Determine the [x, y] coordinate at the center of the cell enclosing the given text.  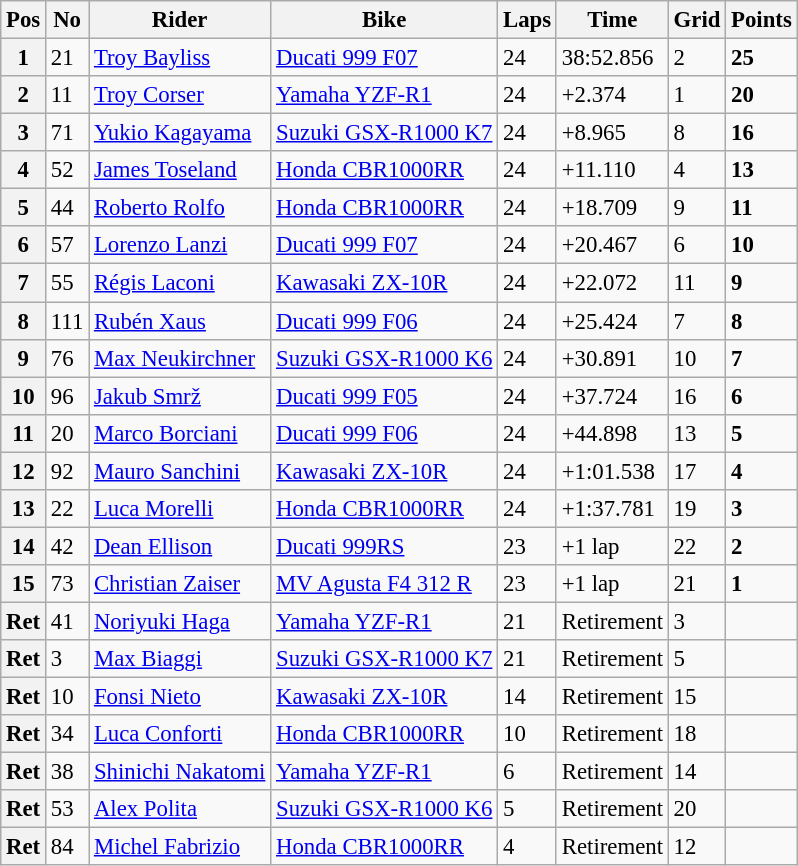
Max Neukirchner [180, 358]
+11.110 [612, 170]
+2.374 [612, 95]
Jakub Smrž [180, 396]
Ducati 999RS [384, 546]
96 [68, 396]
73 [68, 584]
Time [612, 20]
Dean Ellison [180, 546]
41 [68, 621]
76 [68, 358]
+20.467 [612, 245]
+8.965 [612, 133]
Max Biaggi [180, 659]
Rider [180, 20]
25 [762, 58]
17 [696, 471]
+25.424 [612, 321]
Roberto Rolfo [180, 208]
MV Agusta F4 312 R [384, 584]
Laps [528, 20]
Michel Fabrizio [180, 847]
Shinichi Nakatomi [180, 772]
Points [762, 20]
44 [68, 208]
James Toseland [180, 170]
38 [68, 772]
38:52.856 [612, 58]
52 [68, 170]
+30.891 [612, 358]
Rubén Xaus [180, 321]
+1:01.538 [612, 471]
+18.709 [612, 208]
Luca Conforti [180, 734]
Bike [384, 20]
No [68, 20]
Christian Zaiser [180, 584]
18 [696, 734]
111 [68, 321]
Marco Borciani [180, 433]
Pos [24, 20]
Ducati 999 F05 [384, 396]
Luca Morelli [180, 509]
71 [68, 133]
42 [68, 546]
+1:37.781 [612, 509]
Troy Corser [180, 95]
92 [68, 471]
Noriyuki Haga [180, 621]
19 [696, 509]
Mauro Sanchini [180, 471]
34 [68, 734]
84 [68, 847]
57 [68, 245]
Régis Laconi [180, 283]
Troy Bayliss [180, 58]
Alex Polita [180, 809]
55 [68, 283]
Grid [696, 20]
+37.724 [612, 396]
Lorenzo Lanzi [180, 245]
53 [68, 809]
Yukio Kagayama [180, 133]
+22.072 [612, 283]
+44.898 [612, 433]
Fonsi Nieto [180, 697]
